Scan for the cell matching the given text and deliver its [x, y] coordinate at center. 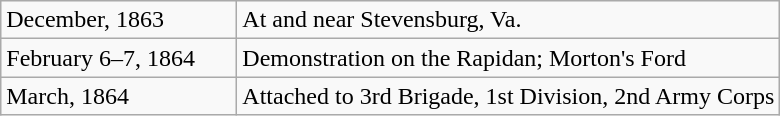
March, 1864 [119, 96]
Demonstration on the Rapidan; Morton's Ford [508, 58]
December, 1863 [119, 20]
Attached to 3rd Brigade, 1st Division, 2nd Army Corps [508, 96]
February 6–7, 1864 [119, 58]
At and near Stevensburg, Va. [508, 20]
